Search for the cell housing the specified text and yield its (x, y) center coordinate. 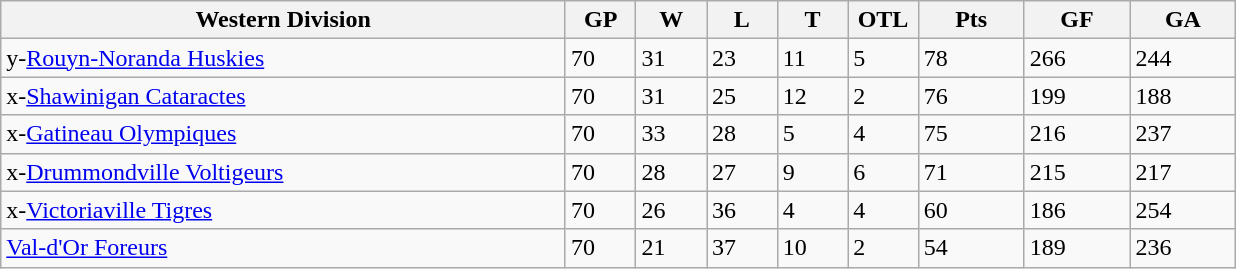
GF (1077, 20)
GP (600, 20)
W (672, 20)
T (812, 20)
11 (812, 58)
6 (884, 172)
217 (1183, 172)
266 (1077, 58)
75 (971, 134)
236 (1183, 248)
215 (1077, 172)
33 (672, 134)
254 (1183, 210)
199 (1077, 96)
37 (742, 248)
78 (971, 58)
76 (971, 96)
27 (742, 172)
Pts (971, 20)
GA (1183, 20)
244 (1183, 58)
71 (971, 172)
60 (971, 210)
21 (672, 248)
189 (1077, 248)
x-Drummondville Voltigeurs (284, 172)
Western Division (284, 20)
x-Gatineau Olympiques (284, 134)
Val-d'Or Foreurs (284, 248)
12 (812, 96)
237 (1183, 134)
26 (672, 210)
36 (742, 210)
9 (812, 172)
54 (971, 248)
216 (1077, 134)
10 (812, 248)
L (742, 20)
188 (1183, 96)
23 (742, 58)
25 (742, 96)
y-Rouyn-Noranda Huskies (284, 58)
x-Victoriaville Tigres (284, 210)
x-Shawinigan Cataractes (284, 96)
186 (1077, 210)
OTL (884, 20)
